Return the [X, Y] coordinate for the center point of the cell that contains the specified text.  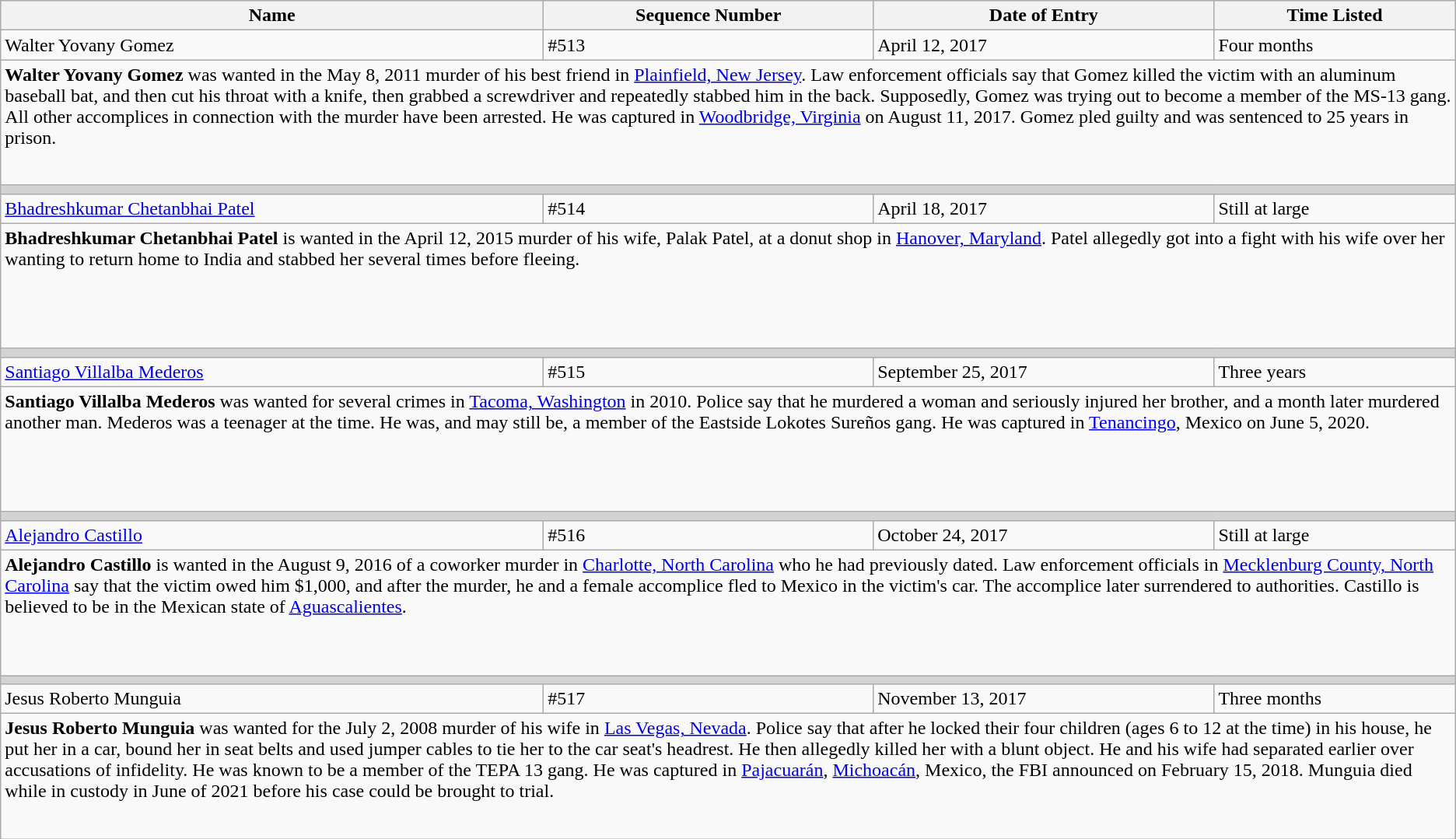
Date of Entry [1044, 16]
#513 [709, 45]
Four months [1335, 45]
Sequence Number [709, 16]
Three months [1335, 699]
#515 [709, 372]
Three years [1335, 372]
Jesus Roberto Munguia [272, 699]
Alejandro Castillo [272, 535]
#517 [709, 699]
Name [272, 16]
October 24, 2017 [1044, 535]
Walter Yovany Gomez [272, 45]
#514 [709, 208]
Time Listed [1335, 16]
#516 [709, 535]
April 18, 2017 [1044, 208]
Santiago Villalba Mederos [272, 372]
April 12, 2017 [1044, 45]
November 13, 2017 [1044, 699]
Bhadreshkumar Chetanbhai Patel [272, 208]
September 25, 2017 [1044, 372]
